Identify which cell holds the provided text, then report its (x, y) central coordinate. 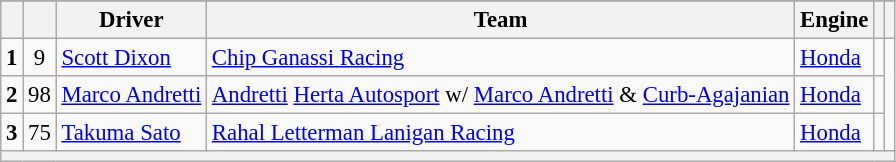
1 (12, 58)
Chip Ganassi Racing (501, 58)
Rahal Letterman Lanigan Racing (501, 133)
Team (501, 20)
Takuma Sato (131, 133)
Engine (834, 20)
Andretti Herta Autosport w/ Marco Andretti & Curb-Agajanian (501, 95)
Marco Andretti (131, 95)
98 (40, 95)
9 (40, 58)
3 (12, 133)
75 (40, 133)
Driver (131, 20)
2 (12, 95)
Scott Dixon (131, 58)
